Output the (x, y) coordinate of the center of the cell containing the given text.  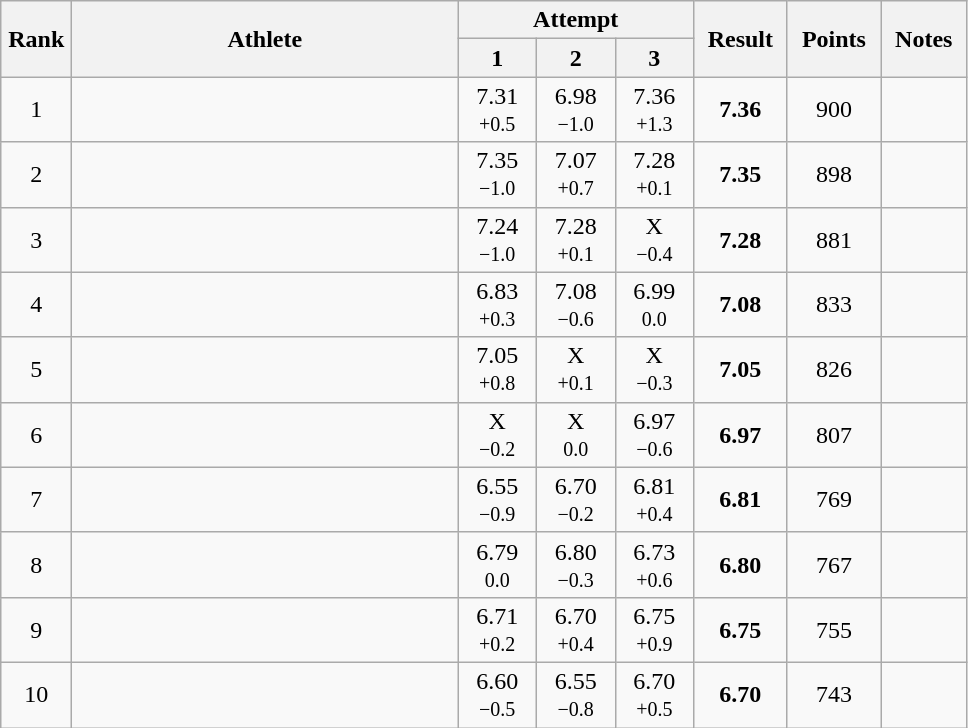
881 (834, 240)
833 (834, 304)
6.97 (741, 434)
6.55−0.9 (498, 500)
7.28 (741, 240)
Rank (36, 39)
9 (36, 630)
X−0.4 (654, 240)
4 (36, 304)
6.83+0.3 (498, 304)
6.97−0.6 (654, 434)
6.71+0.2 (498, 630)
Result (741, 39)
7.07+0.7 (576, 174)
Attempt (576, 20)
X−0.2 (498, 434)
769 (834, 500)
6.80 (741, 564)
6.73+0.6 (654, 564)
6.790.0 (498, 564)
6 (36, 434)
6.81+0.4 (654, 500)
X−0.3 (654, 370)
7 (36, 500)
6.70+0.4 (576, 630)
755 (834, 630)
Notes (924, 39)
7.35−1.0 (498, 174)
7.36 (741, 110)
6.70−0.2 (576, 500)
6.55−0.8 (576, 694)
6.60−0.5 (498, 694)
5 (36, 370)
7.36+1.3 (654, 110)
6.75 (741, 630)
6.70 (741, 694)
X0.0 (576, 434)
X+0.1 (576, 370)
7.08 (741, 304)
7.08−0.6 (576, 304)
6.98−1.0 (576, 110)
8 (36, 564)
10 (36, 694)
6.81 (741, 500)
807 (834, 434)
7.05+0.8 (498, 370)
743 (834, 694)
Athlete (265, 39)
826 (834, 370)
6.75+0.9 (654, 630)
900 (834, 110)
6.80−0.3 (576, 564)
767 (834, 564)
7.31+0.5 (498, 110)
7.24−1.0 (498, 240)
6.990.0 (654, 304)
7.35 (741, 174)
898 (834, 174)
Points (834, 39)
7.05 (741, 370)
6.70+0.5 (654, 694)
